Determine the [x, y] coordinate at the center of the cell enclosing the given text.  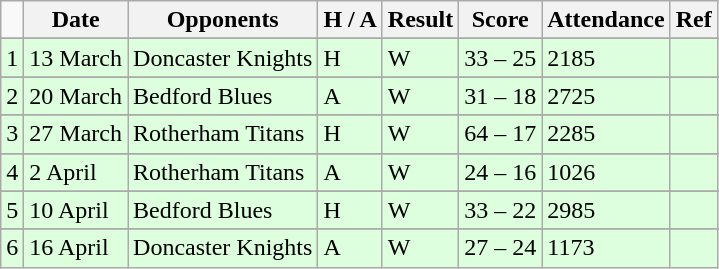
20 March [76, 96]
Ref [694, 20]
2185 [606, 58]
33 – 25 [500, 58]
31 – 18 [500, 96]
16 April [76, 248]
33 – 22 [500, 210]
Date [76, 20]
1173 [606, 248]
13 March [76, 58]
2285 [606, 134]
H / A [350, 20]
64 – 17 [500, 134]
5 [12, 210]
Result [420, 20]
Attendance [606, 20]
1 [12, 58]
2985 [606, 210]
1026 [606, 172]
24 – 16 [500, 172]
10 April [76, 210]
27 – 24 [500, 248]
2 [12, 96]
2 April [76, 172]
3 [12, 134]
4 [12, 172]
6 [12, 248]
2725 [606, 96]
Score [500, 20]
27 March [76, 134]
Opponents [223, 20]
